Return the (x, y) coordinate for the center point of the cell that contains the specified text.  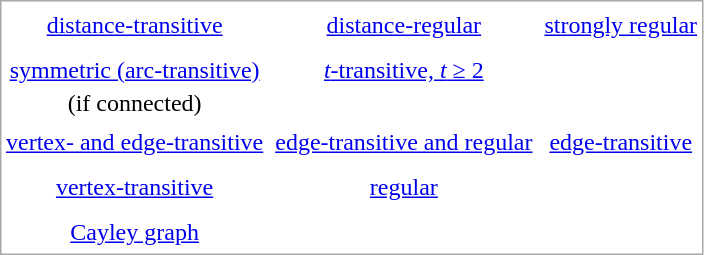
regular (404, 187)
(if connected) (134, 103)
t-transitive, t ≥ 2 (404, 71)
vertex- and edge-transitive (134, 143)
distance-transitive (134, 25)
strongly regular (621, 25)
symmetric (arc-transitive) (134, 71)
edge-transitive and regular (404, 143)
vertex-transitive (134, 187)
distance-regular (404, 25)
edge-transitive (621, 143)
Cayley graph (134, 233)
